Detect which cell encompasses the target text, then output its (X, Y) center coordinate. 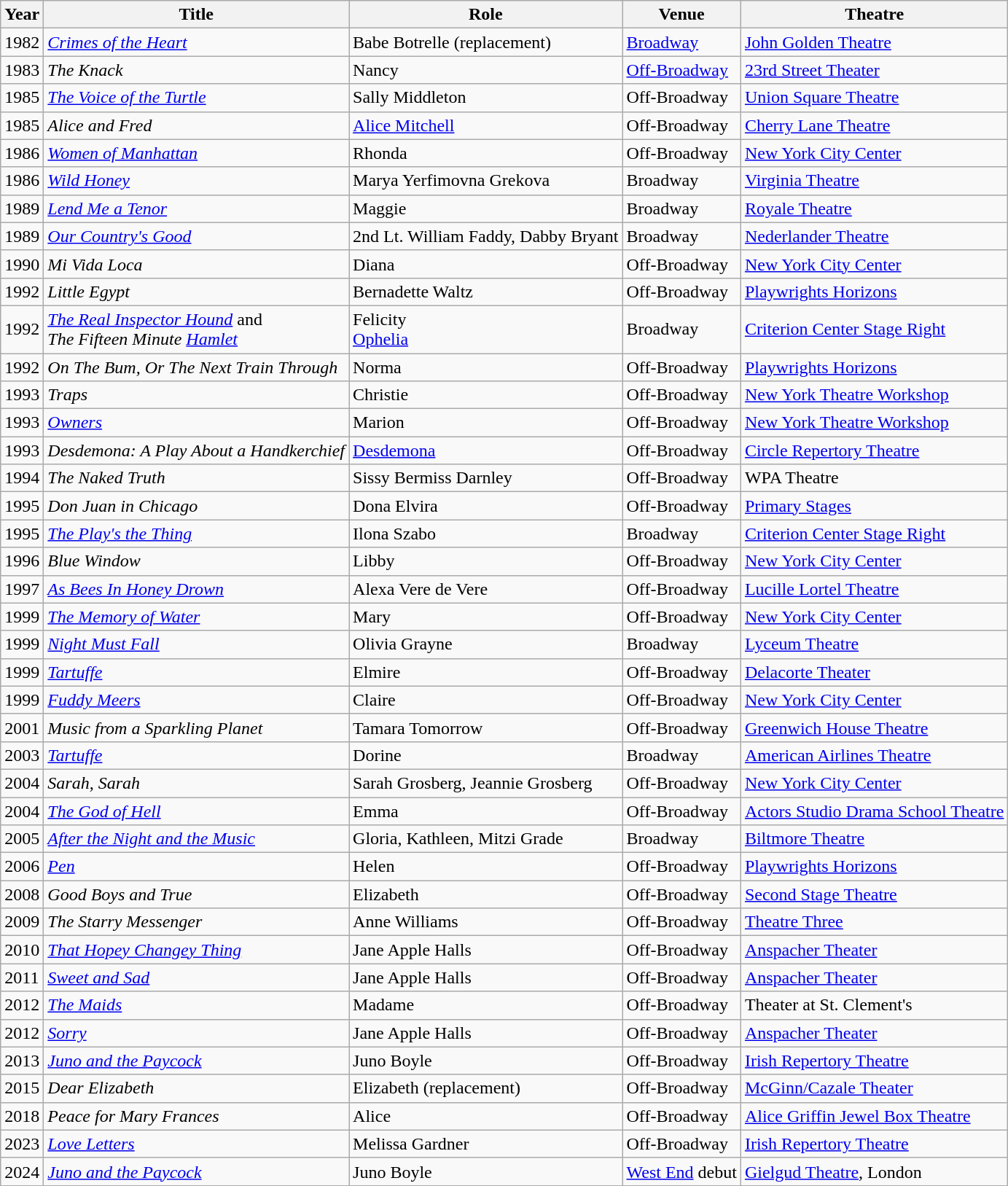
American Airlines Theatre (875, 755)
2010 (22, 950)
1997 (22, 589)
Pen (197, 867)
Bernadette Waltz (485, 292)
Sissy Bermiss Darnley (485, 478)
Theater at St. Clement's (875, 1005)
2008 (22, 894)
Primary Stages (875, 506)
Actors Studio Drama School Theatre (875, 811)
The Starry Messenger (197, 922)
Music from a Sparkling Planet (197, 727)
Second Stage Theatre (875, 894)
2018 (22, 1116)
Sally Middleton (485, 98)
2024 (22, 1171)
2015 (22, 1088)
Gloria, Kathleen, Mitzi Grade (485, 839)
Title (197, 15)
Alice (485, 1116)
Lend Me a Tenor (197, 208)
2005 (22, 839)
Year (22, 15)
2nd Lt. William Faddy, Dabby Bryant (485, 236)
Lyceum Theatre (875, 644)
2003 (22, 755)
McGinn/Cazale Theater (875, 1088)
Melissa Gardner (485, 1144)
Crimes of the Heart (197, 42)
Peace for Mary Frances (197, 1116)
Nancy (485, 70)
2011 (22, 978)
Wild Honey (197, 181)
Elmire (485, 672)
The Naked Truth (197, 478)
Dorine (485, 755)
The Maids (197, 1005)
Role (485, 15)
The Memory of Water (197, 617)
Madame (485, 1005)
Theatre (875, 15)
2006 (22, 867)
1982 (22, 42)
Nederlander Theatre (875, 236)
Rhonda (485, 153)
Our Country's Good (197, 236)
Virginia Theatre (875, 181)
Love Letters (197, 1144)
Elizabeth (replacement) (485, 1088)
Alexa Vere de Vere (485, 589)
Union Square Theatre (875, 98)
2001 (22, 727)
Traps (197, 395)
1990 (22, 264)
Gielgud Theatre, London (875, 1171)
23rd Street Theater (875, 70)
Owners (197, 423)
Marion (485, 423)
1994 (22, 478)
Libby (485, 561)
Fuddy Meers (197, 700)
Christie (485, 395)
Circle Repertory Theatre (875, 450)
As Bees In Honey Drown (197, 589)
Tamara Tomorrow (485, 727)
Desdemona: A Play About a Handkerchief (197, 450)
Dear Elizabeth (197, 1088)
1996 (22, 561)
Alice Mitchell (485, 125)
Sweet and Sad (197, 978)
West End debut (681, 1171)
Blue Window (197, 561)
Emma (485, 811)
The Knack (197, 70)
John Golden Theatre (875, 42)
Good Boys and True (197, 894)
Sarah, Sarah (197, 783)
Theatre Three (875, 922)
Women of Manhattan (197, 153)
Cherry Lane Theatre (875, 125)
After the Night and the Music (197, 839)
Felicity Ophelia (485, 329)
Alice and Fred (197, 125)
Desdemona (485, 450)
That Hopey Changey Thing (197, 950)
Delacorte Theater (875, 672)
Mary (485, 617)
Don Juan in Chicago (197, 506)
The Play's the Thing (197, 534)
The God of Hell (197, 811)
Royale Theatre (875, 208)
Greenwich House Theatre (875, 727)
Biltmore Theatre (875, 839)
The Voice of the Turtle (197, 98)
Venue (681, 15)
Little Egypt (197, 292)
Marya Yerfimovna Grekova (485, 181)
Elizabeth (485, 894)
Dona Elvira (485, 506)
2009 (22, 922)
Mi Vida Loca (197, 264)
Claire (485, 700)
On The Bum, Or The Next Train Through (197, 367)
Helen (485, 867)
Night Must Fall (197, 644)
Norma (485, 367)
1983 (22, 70)
Sarah Grosberg, Jeannie Grosberg (485, 783)
Ilona Szabo (485, 534)
Alice Griffin Jewel Box Theatre (875, 1116)
Anne Williams (485, 922)
WPA Theatre (875, 478)
Olivia Grayne (485, 644)
2013 (22, 1061)
Babe Botrelle (replacement) (485, 42)
Diana (485, 264)
Lucille Lortel Theatre (875, 589)
The Real Inspector Hound andThe Fifteen Minute Hamlet (197, 329)
Maggie (485, 208)
2023 (22, 1144)
Sorry (197, 1033)
